Return the [X, Y] coordinate for the center point of the cell that contains the specified text.  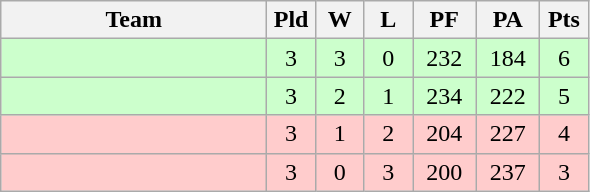
184 [508, 58]
200 [444, 172]
204 [444, 134]
Team [134, 20]
W [340, 20]
6 [564, 58]
Pts [564, 20]
5 [564, 96]
PA [508, 20]
PF [444, 20]
234 [444, 96]
222 [508, 96]
227 [508, 134]
237 [508, 172]
232 [444, 58]
Pld [292, 20]
4 [564, 134]
L [388, 20]
